Determine the [X, Y] coordinate at the center of the cell enclosing the given text.  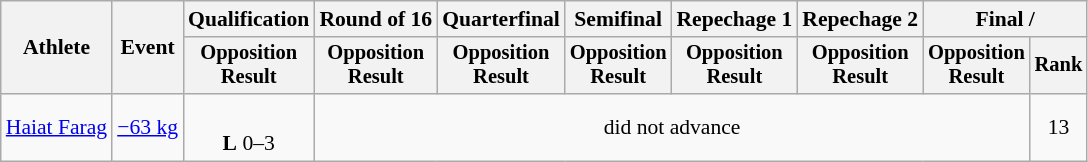
Athlete [56, 48]
13 [1059, 128]
L 0–3 [248, 128]
Quarterfinal [501, 19]
Semifinal [618, 19]
Rank [1059, 66]
Event [148, 48]
Repechage 1 [734, 19]
−63 kg [148, 128]
did not advance [672, 128]
Round of 16 [376, 19]
Final / [1005, 19]
Haiat Farag [56, 128]
Repechage 2 [860, 19]
Qualification [248, 19]
